Detect which cell encompasses the target text, then output its (x, y) center coordinate. 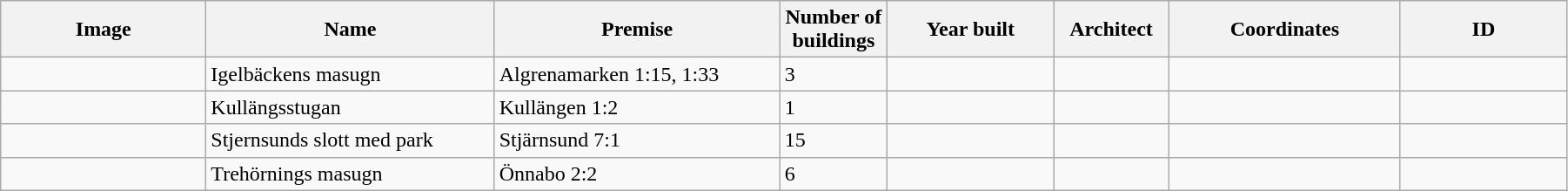
Kullängsstugan (350, 107)
Premise (637, 30)
Image (104, 30)
Kullängen 1:2 (637, 107)
1 (834, 107)
ID (1483, 30)
Algrenamarken 1:15, 1:33 (637, 74)
Stjärnsund 7:1 (637, 140)
Year built (971, 30)
Önnabo 2:2 (637, 174)
3 (834, 74)
Architect (1112, 30)
Coordinates (1284, 30)
15 (834, 140)
Trehörnings masugn (350, 174)
Igelbäckens masugn (350, 74)
Stjernsunds slott med park (350, 140)
Name (350, 30)
6 (834, 174)
Number ofbuildings (834, 30)
